Capture the cell that displays the provided text and extract its [X, Y] central coordinate. 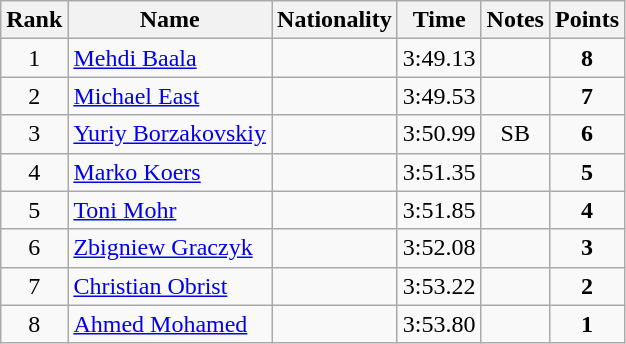
3:50.99 [439, 134]
Ahmed Mohamed [170, 324]
Zbigniew Graczyk [170, 248]
Rank [34, 20]
Marko Koers [170, 172]
Name [170, 20]
3:51.35 [439, 172]
Time [439, 20]
Notes [515, 20]
Toni Mohr [170, 210]
Mehdi Baala [170, 58]
3:49.13 [439, 58]
Christian Obrist [170, 286]
Points [586, 20]
3:53.22 [439, 286]
3:49.53 [439, 96]
Yuriy Borzakovskiy [170, 134]
Michael East [170, 96]
Nationality [335, 20]
SB [515, 134]
3:52.08 [439, 248]
3:53.80 [439, 324]
3:51.85 [439, 210]
